Detect which cell encompasses the target text, then output its [x, y] center coordinate. 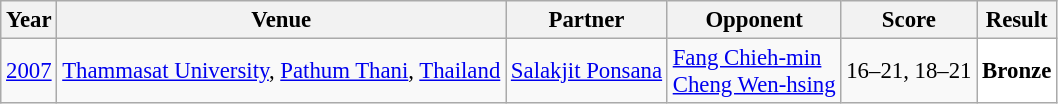
Fang Chieh-min Cheng Wen-hsing [754, 72]
Salakjit Ponsana [587, 72]
Result [1017, 20]
Score [909, 20]
16–21, 18–21 [909, 72]
2007 [29, 72]
Year [29, 20]
Thammasat University, Pathum Thani, Thailand [282, 72]
Bronze [1017, 72]
Venue [282, 20]
Opponent [754, 20]
Partner [587, 20]
